From the cell containing the given text, extract its center point as (X, Y) coordinate. 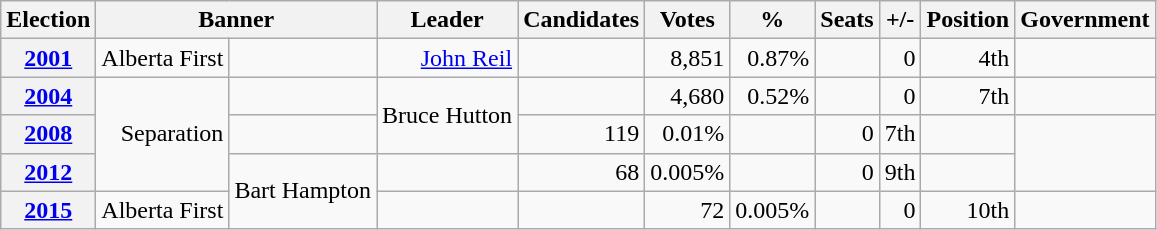
Government (1085, 20)
68 (582, 172)
2004 (48, 96)
Election (48, 20)
2008 (48, 134)
10th (968, 210)
0.87% (772, 58)
8,851 (688, 58)
Separation (162, 134)
2001 (48, 58)
% (772, 20)
4,680 (688, 96)
2012 (48, 172)
Candidates (582, 20)
Banner (236, 20)
Bart Hampton (303, 191)
9th (900, 172)
Seats (847, 20)
Leader (448, 20)
0.01% (688, 134)
72 (688, 210)
+/- (900, 20)
Bruce Hutton (448, 115)
2015 (48, 210)
0.52% (772, 96)
Position (968, 20)
Votes (688, 20)
4th (968, 58)
John Reil (448, 58)
119 (582, 134)
